Capture the cell that displays the provided text and extract its [x, y] central coordinate. 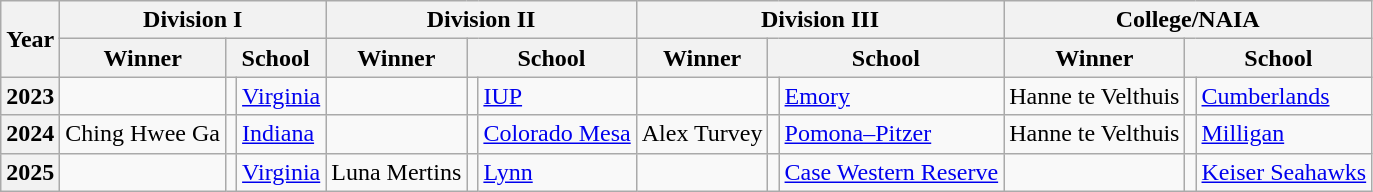
Indiana [282, 134]
IUP [557, 96]
Alex Turvey [702, 134]
Keiser Seahawks [1284, 172]
2023 [30, 96]
Cumberlands [1284, 96]
Case Western Reserve [892, 172]
Pomona–Pitzer [892, 134]
Milligan [1284, 134]
Division I [193, 20]
Division II [481, 20]
Lynn [557, 172]
Colorado Mesa [557, 134]
Ching Hwee Ga [143, 134]
Year [30, 39]
College/NAIA [1188, 20]
Emory [892, 96]
2025 [30, 172]
2024 [30, 134]
Division III [820, 20]
Luna Mertins [396, 172]
